Provide the [X, Y] coordinate of the cell's center where the given text is located.  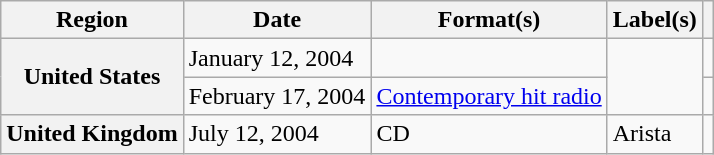
United Kingdom [92, 134]
Arista [654, 134]
Label(s) [654, 20]
July 12, 2004 [277, 134]
United States [92, 77]
CD [489, 134]
Date [277, 20]
Format(s) [489, 20]
February 17, 2004 [277, 96]
January 12, 2004 [277, 58]
Contemporary hit radio [489, 96]
Region [92, 20]
